Search for the cell housing the specified text and yield its (X, Y) center coordinate. 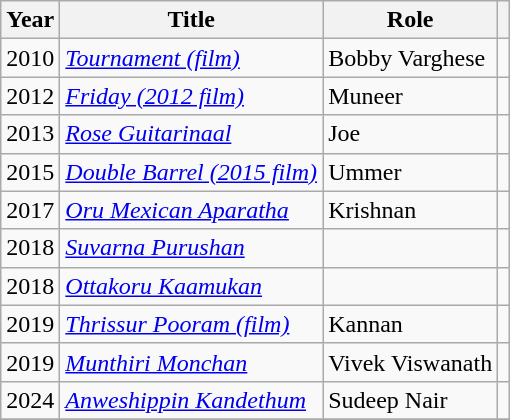
Year (30, 20)
Krishnan (410, 210)
Joe (410, 134)
Muneer (410, 96)
Suvarna Purushan (192, 248)
2017 (30, 210)
Tournament (film) (192, 58)
Sudeep Nair (410, 400)
Thrissur Pooram (film) (192, 324)
Rose Guitarinaal (192, 134)
Vivek Viswanath (410, 362)
Munthiri Monchan (192, 362)
2015 (30, 172)
2010 (30, 58)
Bobby Varghese (410, 58)
Kannan (410, 324)
2012 (30, 96)
Anweshippin Kandethum (192, 400)
Oru Mexican Aparatha (192, 210)
Role (410, 20)
Title (192, 20)
Ummer (410, 172)
Friday (2012 film) (192, 96)
2013 (30, 134)
Double Barrel (2015 film) (192, 172)
Ottakoru Kaamukan (192, 286)
2024 (30, 400)
